From the cell containing the given text, extract its center point as (x, y) coordinate. 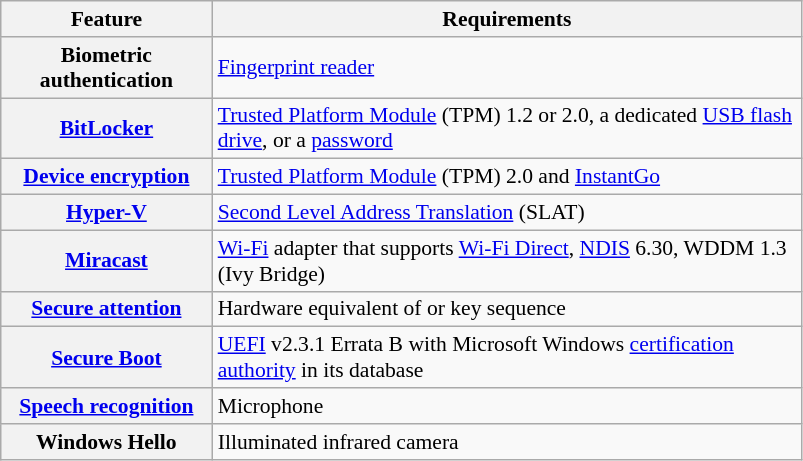
Device encryption (106, 177)
Trusted Platform Module (TPM) 1.2 or 2.0, a dedicated USB flash drive, or a password (507, 128)
Hyper-V (106, 213)
Requirements (507, 19)
Trusted Platform Module (TPM) 2.0 and InstantGo (507, 177)
Second Level Address Translation (SLAT) (507, 213)
Windows Hello (106, 442)
Fingerprint reader (507, 68)
Secure attention (106, 309)
Wi-Fi adapter that supports Wi-Fi Direct, NDIS 6.30, WDDM 1.3 (Ivy Bridge) (507, 260)
Microphone (507, 406)
Biometric authentication (106, 68)
Miracast (106, 260)
Feature (106, 19)
BitLocker (106, 128)
Secure Boot (106, 358)
Speech recognition (106, 406)
Illuminated infrared camera (507, 442)
UEFI v2.3.1 Errata B with Microsoft Windows certification authority in its database (507, 358)
Hardware equivalent of or key sequence (507, 309)
